Capture the cell that displays the provided text and extract its (x, y) central coordinate. 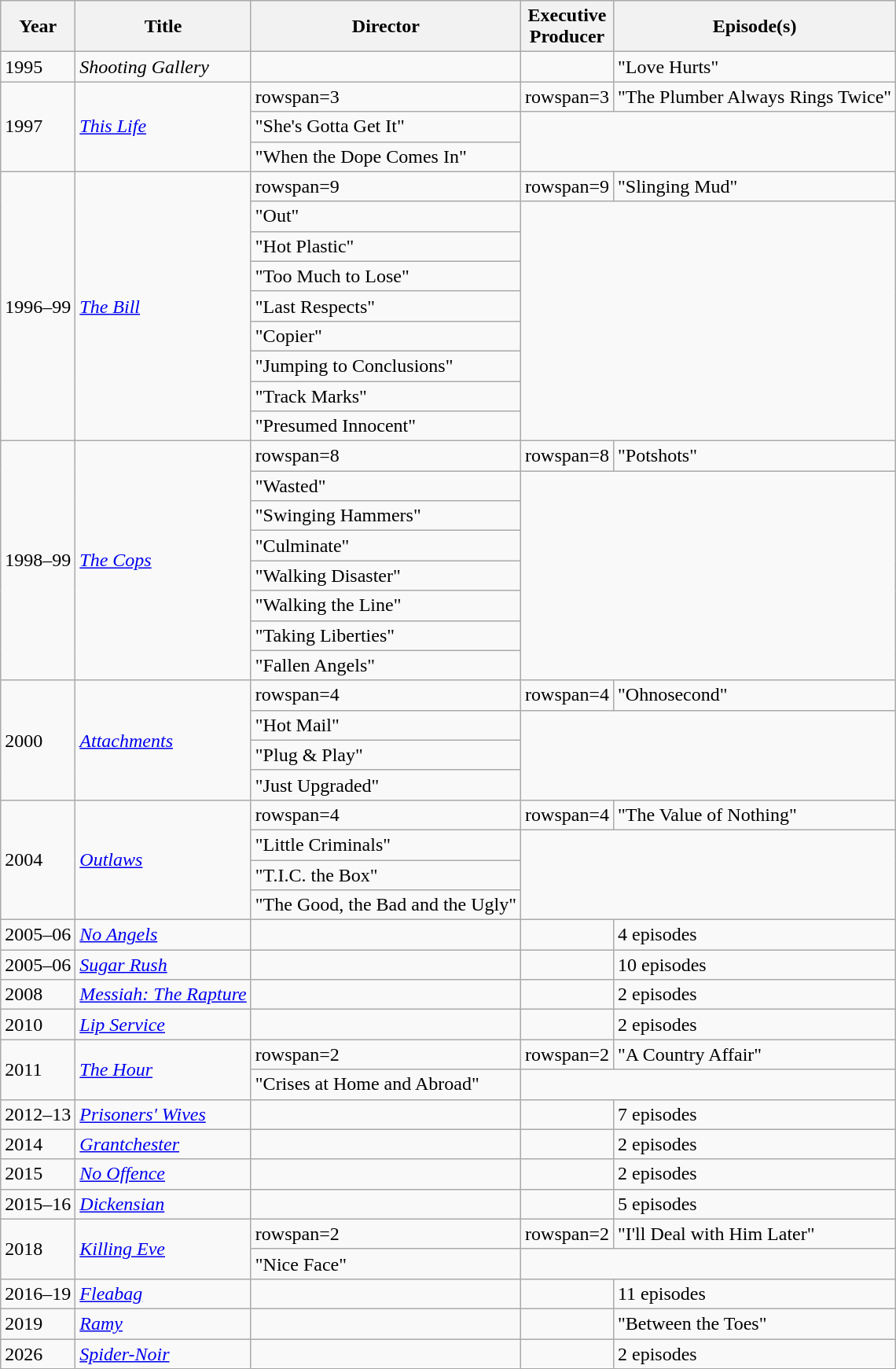
"Jumping to Conclusions" (385, 366)
No Angels (163, 935)
"Out" (385, 216)
"Little Criminals" (385, 845)
"T.I.C. the Box" (385, 875)
"Presumed Innocent" (385, 426)
2015–16 (38, 1204)
Lip Service (163, 1025)
Spider-Noir (163, 1353)
Director (385, 27)
"Hot Plastic" (385, 246)
2011 (38, 1069)
2000 (38, 740)
4 episodes (755, 935)
"Culminate" (385, 546)
"Between the Toes" (755, 1323)
"Walking Disaster" (385, 576)
"Love Hurts" (755, 67)
Fleabag (163, 1294)
2019 (38, 1323)
11 episodes (755, 1294)
"Ohnosecond" (755, 695)
Attachments (163, 740)
The Cops (163, 561)
"I'll Deal with Him Later" (755, 1234)
2014 (38, 1144)
Shooting Gallery (163, 67)
Title (163, 27)
Messiah: The Rapture (163, 995)
1996–99 (38, 307)
"Crises at Home and Abroad" (385, 1084)
"Hot Mail" (385, 725)
"She's Gotta Get It" (385, 127)
1995 (38, 67)
"Fallen Angels" (385, 665)
"Slinging Mud" (755, 186)
"When the Dope Comes In" (385, 156)
No Offence (163, 1174)
"Too Much to Lose" (385, 276)
2016–19 (38, 1294)
"Walking the Line" (385, 605)
"The Plumber Always Rings Twice" (755, 97)
Year (38, 27)
"Nice Face" (385, 1264)
2018 (38, 1249)
"Track Marks" (385, 396)
"Plug & Play" (385, 755)
"A Country Affair" (755, 1054)
ExecutiveProducer (567, 27)
"Just Upgraded" (385, 785)
2010 (38, 1025)
10 episodes (755, 965)
2015 (38, 1174)
"Swinging Hammers" (385, 516)
Outlaws (163, 859)
5 episodes (755, 1204)
"Copier" (385, 336)
The Hour (163, 1069)
This Life (163, 127)
Killing Eve (163, 1249)
"Last Respects" (385, 306)
The Bill (163, 307)
Grantchester (163, 1144)
"The Value of Nothing" (755, 815)
1997 (38, 127)
7 episodes (755, 1114)
Prisoners' Wives (163, 1114)
2012–13 (38, 1114)
Episode(s) (755, 27)
"Taking Liberties" (385, 635)
2008 (38, 995)
Dickensian (163, 1204)
2004 (38, 859)
"Wasted" (385, 486)
Sugar Rush (163, 965)
1998–99 (38, 561)
Ramy (163, 1323)
"Potshots" (755, 456)
"The Good, the Bad and the Ugly" (385, 905)
2026 (38, 1353)
